Return (X, Y) of the center of cell containing provided text 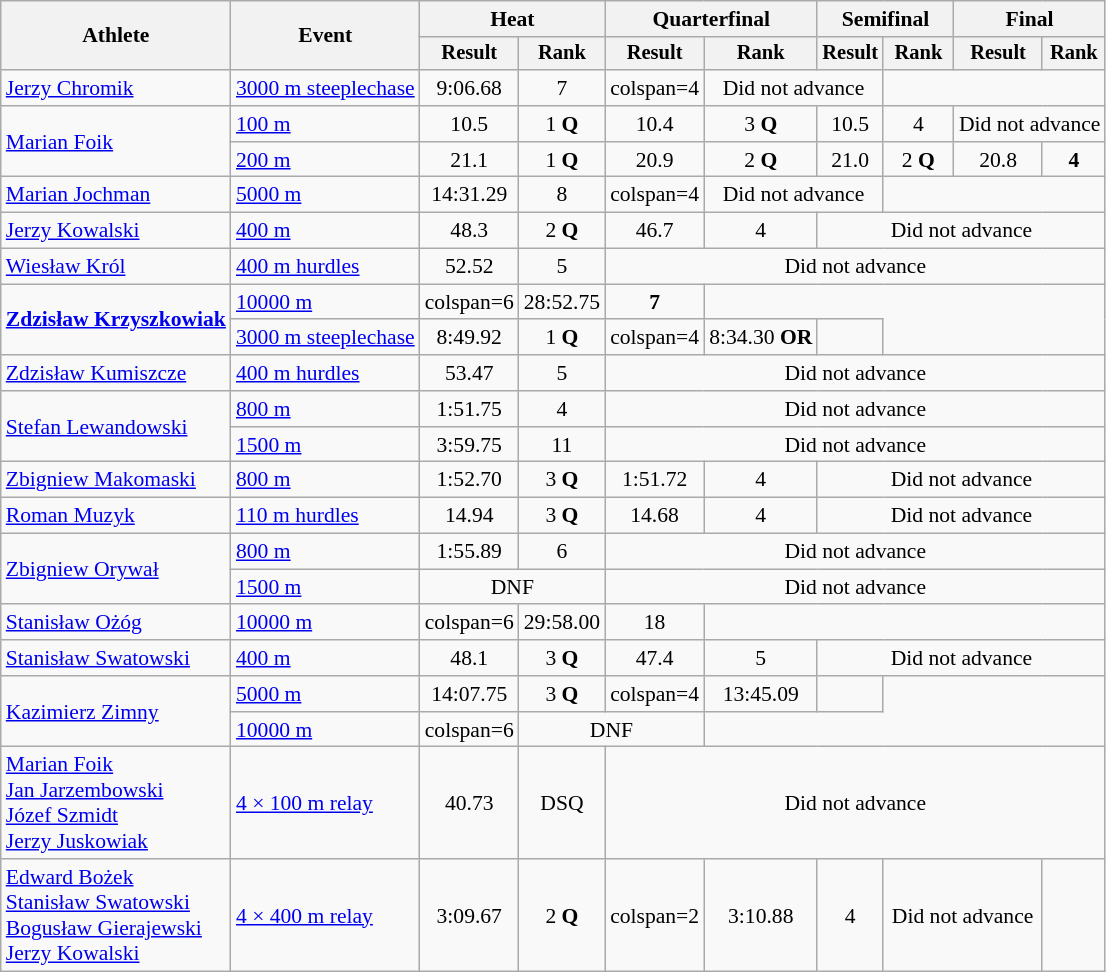
200 m (326, 160)
14:31.29 (470, 195)
Semifinal (885, 19)
Zbigniew Orywał (116, 570)
11 (562, 445)
1:51.72 (654, 480)
8 (562, 195)
Zbigniew Makomaski (116, 480)
53.47 (470, 373)
47.4 (654, 658)
Edward BożekStanisław SwatowskiBogusław GierajewskiJerzy Kowalski (116, 915)
Event (326, 36)
46.7 (654, 231)
Marian Jochman (116, 195)
110 m hurdles (326, 516)
14.94 (470, 516)
Jerzy Chromik (116, 88)
9:06.68 (470, 88)
28:52.75 (562, 302)
40.73 (470, 803)
3:10.88 (760, 915)
Kazimierz Zimny (116, 712)
Stefan Lewandowski (116, 426)
10.4 (654, 124)
100 m (326, 124)
13:45.09 (760, 694)
3:09.67 (470, 915)
Stanisław Ożóg (116, 623)
6 (562, 552)
4 × 100 m relay (326, 803)
18 (654, 623)
1:52.70 (470, 480)
colspan=2 (654, 915)
3:59.75 (470, 445)
20.8 (998, 160)
Jerzy Kowalski (116, 231)
1:55.89 (470, 552)
8:49.92 (470, 338)
Athlete (116, 36)
Zdzisław Krzyszkowiak (116, 320)
21.1 (470, 160)
52.52 (470, 267)
4 × 400 m relay (326, 915)
Zdzisław Kumiszcze (116, 373)
Roman Muzyk (116, 516)
Quarterfinal (711, 19)
Wiesław Król (116, 267)
14.68 (654, 516)
48.3 (470, 231)
1:51.75 (470, 409)
14:07.75 (470, 694)
8:34.30 OR (760, 338)
DSQ (562, 803)
Final (1030, 19)
48.1 (470, 658)
21.0 (850, 160)
Heat (512, 19)
29:58.00 (562, 623)
Marian FoikJan JarzembowskiJózef SzmidtJerzy Juskowiak (116, 803)
20.9 (654, 160)
Stanisław Swatowski (116, 658)
Marian Foik (116, 142)
